Identify which cell holds the provided text, then report its (X, Y) central coordinate. 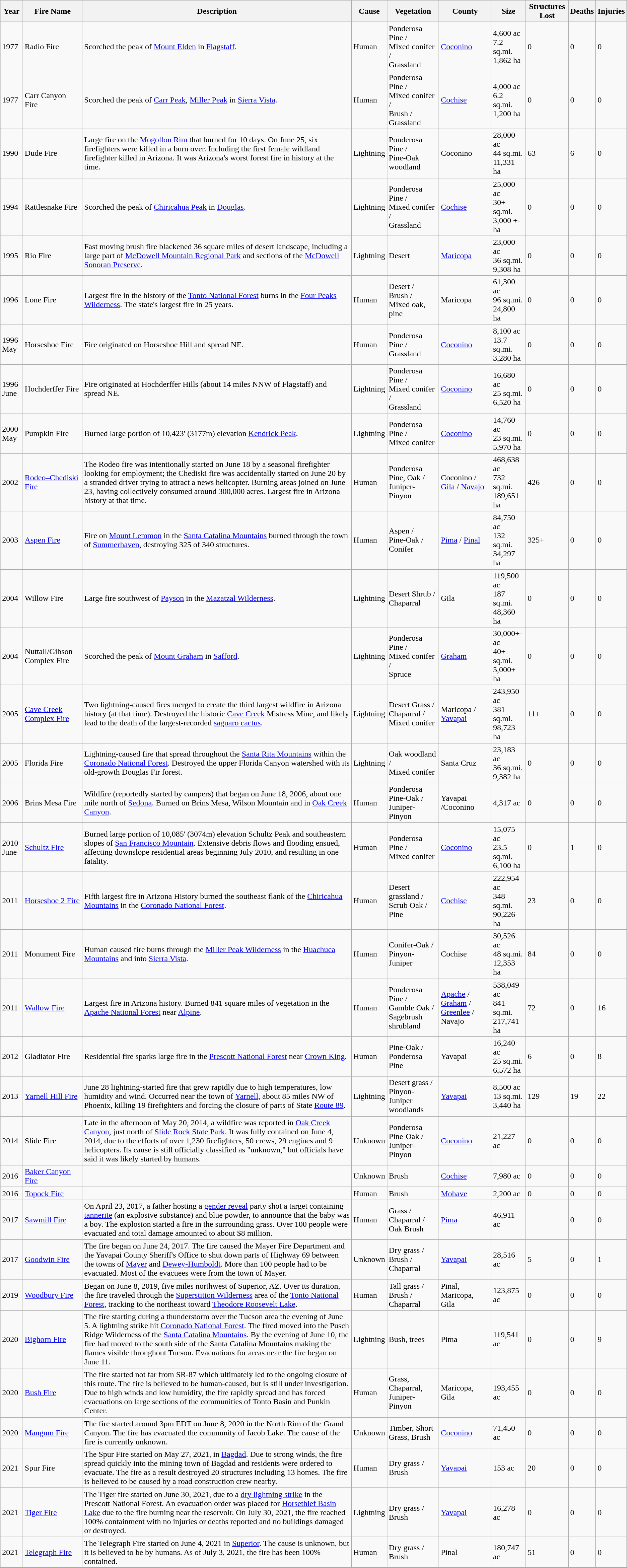
Hochderffer Fire (52, 389)
Fire originated on Horseshoe Hill and spread NE. (217, 344)
Tall grass / Brush / Chaparral (413, 1295)
2000 May (12, 433)
Desert (413, 256)
72 (547, 1007)
Lone Fire (52, 300)
Aspen / Pine-Oak / Conifer (413, 540)
Pinal (465, 1552)
538,049 ac841 sq.mi.217,741 ha (508, 1007)
Radio Fire (52, 47)
4,317 ac (508, 803)
Maricopa / Yavapai (465, 714)
2002 (12, 482)
Desert Shrub / Chaparral (413, 598)
Scorched the peak of Mount Graham in Safford. (217, 656)
Gladiator Fire (52, 1056)
Spur Fire (52, 1468)
193,455 ac (508, 1393)
Topock Fire (52, 1193)
Graham (465, 656)
Largest fire in Arizona history. Burned 841 square miles of vegetation in the Apache National Forest near Alpine. (217, 1007)
1994 (12, 207)
Residential fire sparks large fire in the Prescott National Forest near Crown King. (217, 1056)
Rodeo–Chediski Fire (52, 482)
153 ac (508, 1468)
Bighorn Fire (52, 1340)
Brins Mesa Fire (52, 803)
Sawmill Fire (52, 1220)
325+ (547, 540)
Pumpkin Fire (52, 433)
16,680 ac25 sq.mi.6,520 ha (508, 389)
Timber, Short Grass, Brush (413, 1433)
Pinal, Maricopa, Gila (465, 1295)
9 (612, 1340)
1996 May (12, 344)
Dude Fire (52, 153)
Apache / Graham / Greenlee / Navajo (465, 1007)
Bush Fire (52, 1393)
Dry grass / Brush / Chaparral (413, 1259)
Mohave (465, 1193)
Willow Fire (52, 598)
Rio Fire (52, 256)
222,954 ac348 sq.mi.90,226 ha (508, 901)
Cave Creek Complex Fire (52, 714)
28,516 ac (508, 1259)
Santa Cruz (465, 763)
Ponderosa Pine / Mixed conifer / Spruce (413, 656)
180,747 ac (508, 1552)
28,000 ac44 sq.mi.11,331 ha (508, 153)
Human caused fire burns through the Miller Peak Wilderness in the Huachuca Mountains and into Sierra Vista. (217, 954)
Yarnell Hill Fire (52, 1096)
Desert / Brush / Mixed oak, pine (413, 300)
84 (547, 954)
Pine-Oak / Ponderosa Pine (413, 1056)
243,950 ac381 sq.mi.98,723 ha (508, 714)
Baker Canyon Fire (52, 1176)
2012 (12, 1056)
4,600 ac7.2 sq.mi.1,862 ha (508, 47)
7,980 ac (508, 1176)
46,911 ac (508, 1220)
8,100 ac13.7 sq.mi.3,280 ha (508, 344)
Florida Fire (52, 763)
Gila (465, 598)
Grass / Chaparral / Oak Brush (413, 1220)
22 (612, 1096)
Year (12, 11)
Structures Lost (547, 11)
Fire Name (52, 11)
84,750 ac132 sq.mi.34,297 ha (508, 540)
Ponderosa Pine / Grassland (413, 344)
119,500 ac187 sq.mi.48,360 ha (508, 598)
1996 June (12, 389)
119,541 ac (508, 1340)
Monument Fire (52, 954)
Injuries (612, 11)
Maricopa, Gila (465, 1393)
Ponderosa Pine, Oak / Juniper-Pinyon (413, 482)
8 (612, 1056)
Cause (369, 11)
14,760 ac23 sq.mi.5,970 ha (508, 433)
Large fire southwest of Payson in the Mazatzal Wilderness. (217, 598)
51 (547, 1552)
61,300 ac96 sq.mi.24,800 ha (508, 300)
30,000+- ac40+ sq.mi.5,000+ ha (508, 656)
2014 (12, 1141)
5 (547, 1259)
Desert Grass / Chaparral / Mixed conifer (413, 714)
1995 (12, 256)
Grass, Chaparral, Juniper-Pinyon (413, 1393)
Horseshoe Fire (52, 344)
Rattlesnake Fire (52, 207)
Vegetation (413, 11)
Largest fire in the history of the Tonto National Forest burns in the Four Peaks Wilderness. The state's largest fire in 25 years. (217, 300)
71,450 ac (508, 1433)
16,240 ac25 sq.mi.6,572 ha (508, 1056)
1990 (12, 153)
Nuttall/Gibson Complex Fire (52, 656)
16 (612, 1007)
Scorched the peak of Chiricahua Peak in Douglas. (217, 207)
Conifer-Oak / Pinyon-Juniper (413, 954)
Size (508, 11)
63 (547, 153)
426 (547, 482)
19 (582, 1096)
Ponderosa Pine / Pine-Oak woodland (413, 153)
2019 (12, 1295)
Desert grassland / Scrub Oak / Pine (413, 901)
Burned large portion of 10,423' (3177m) elevation Kendrick Peak. (217, 433)
2013 (12, 1096)
Bush, trees (413, 1340)
8,500 ac13 sq.mi.3,440 ha (508, 1096)
Telegraph Fire (52, 1552)
1996 (12, 300)
Scorched the peak of Mount Elden in Flagstaff. (217, 47)
Woodbury Fire (52, 1295)
Scorched the peak of Carr Peak, Miller Peak in Sierra Vista. (217, 100)
Description (217, 11)
Slide Fire (52, 1141)
15,075 ac23.5 sq.mi.6,100 ha (508, 847)
468,638 ac732 sq.mi.189,651 ha (508, 482)
Ponderosa Pine / Gamble Oak / Sagebrush shrubland (413, 1007)
2006 (12, 803)
21,227 ac (508, 1141)
25,000 ac30+ sq.mi.3,000 +- ha (508, 207)
Deaths (582, 11)
Aspen Fire (52, 540)
16,278 ac (508, 1512)
Yavapai /Coconino (465, 803)
Pima / Pinal (465, 540)
23,183 ac36 sq.mi.9,382 ha (508, 763)
Ponderosa Pine / Mixed conifer / Brush / Grassland (413, 100)
Fire originated at Hochderffer Hills (about 14 miles NNW of Flagstaff) and spread NE. (217, 389)
Schultz Fire (52, 847)
11+ (547, 714)
2,200 ac (508, 1193)
Carr Canyon Fire (52, 100)
123,875 ac (508, 1295)
Goodwin Fire (52, 1259)
Fifth largest fire in Arizona History burned the southeast flank of the Chiricahua Mountains in the Coronado National Forest. (217, 901)
Wallow Fire (52, 1007)
Desert grass / Pinyon-Juniper woodlands (413, 1096)
4,000 ac6.2 sq.mi.1,200 ha (508, 100)
Fire on Mount Lemmon in the Santa Catalina Mountains burned through the town of Summerhaven, destroying 325 of 340 structures. (217, 540)
129 (547, 1096)
Tiger Fire (52, 1512)
2003 (12, 540)
Oak woodland / Mixed conifer (413, 763)
23,000 ac36 sq.mi.9,308 ha (508, 256)
2010 June (12, 847)
County (465, 11)
30,526 ac48 sq.mi.12,353 ha (508, 954)
20 (547, 1468)
Coconino / Gila / Navajo (465, 482)
Horseshoe 2 Fire (52, 901)
Mangum Fire (52, 1433)
23 (547, 901)
